Return (x, y) of the center of cell containing provided text 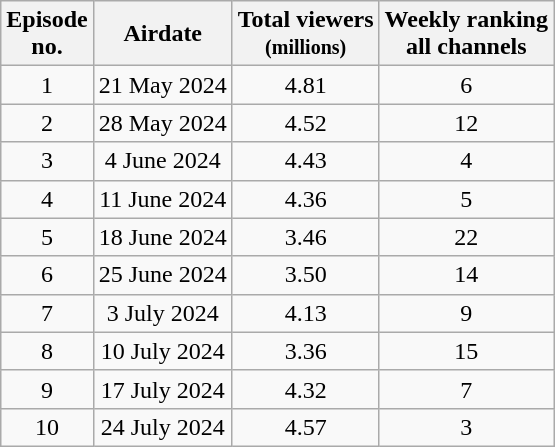
3.50 (306, 275)
28 May 2024 (162, 123)
24 July 2024 (162, 427)
12 (466, 123)
18 June 2024 (162, 237)
3.46 (306, 237)
21 May 2024 (162, 85)
4.43 (306, 161)
10 July 2024 (162, 351)
4.81 (306, 85)
4.36 (306, 199)
Total viewers(millions) (306, 34)
25 June 2024 (162, 275)
4.13 (306, 313)
8 (47, 351)
10 (47, 427)
4.32 (306, 389)
4.57 (306, 427)
3.36 (306, 351)
15 (466, 351)
11 June 2024 (162, 199)
22 (466, 237)
4.52 (306, 123)
Airdate (162, 34)
1 (47, 85)
3 July 2024 (162, 313)
14 (466, 275)
17 July 2024 (162, 389)
Weekly rankingall channels (466, 34)
2 (47, 123)
4 June 2024 (162, 161)
Episodeno. (47, 34)
